For the text-containing cell, return its midpoint in [X, Y] coordinate format. 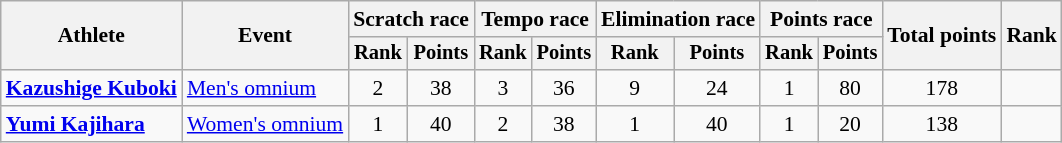
24 [718, 88]
Scratch race [411, 19]
80 [850, 88]
Women's omnium [265, 124]
20 [850, 124]
Points race [821, 19]
Event [265, 36]
138 [942, 124]
Total points [942, 36]
Elimination race [678, 19]
Yumi Kajihara [92, 124]
9 [635, 88]
178 [942, 88]
Tempo race [535, 19]
3 [503, 88]
Kazushige Kuboki [92, 88]
Men's omnium [265, 88]
36 [564, 88]
Athlete [92, 36]
